For the text-containing cell, return its midpoint in [X, Y] coordinate format. 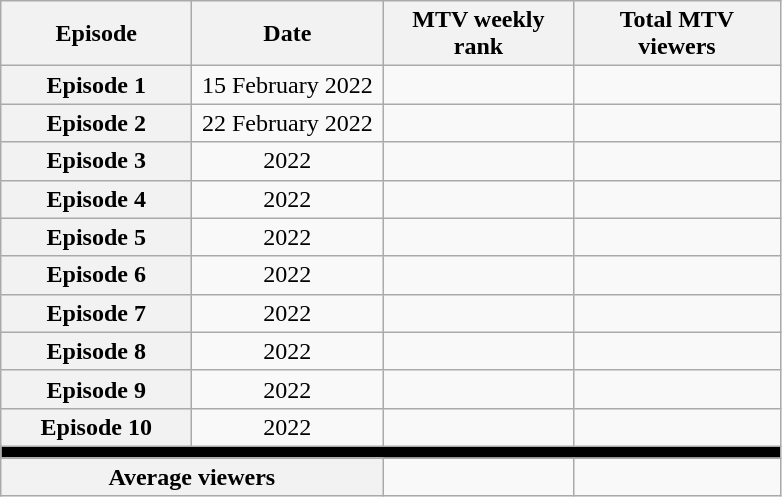
Total MTV viewers [677, 34]
Episode 7 [96, 313]
Episode [96, 34]
MTV weekly rank [478, 34]
Date [288, 34]
22 February 2022 [288, 123]
Episode 3 [96, 161]
Average viewers [192, 477]
Episode 4 [96, 199]
Episode 9 [96, 389]
Episode 6 [96, 275]
Episode 1 [96, 85]
Episode 5 [96, 237]
Episode 10 [96, 427]
Episode 2 [96, 123]
Episode 8 [96, 351]
15 February 2022 [288, 85]
